Return the (X, Y) coordinate for the center point of the cell that contains the specified text.  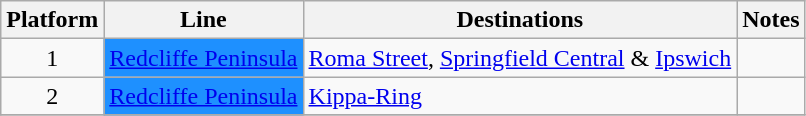
Destinations (520, 20)
Roma Street, Springfield Central & Ipswich (520, 58)
Platform (52, 20)
1 (52, 58)
Kippa-Ring (520, 96)
2 (52, 96)
Notes (771, 20)
Line (204, 20)
